Return (X, Y) of the center of cell containing provided text 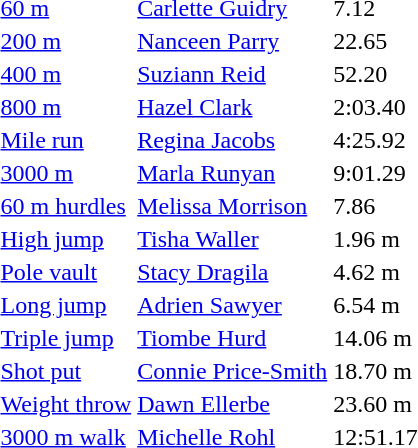
Adrien Sawyer (232, 305)
Melissa Morrison (232, 206)
Tiombe Hurd (232, 338)
Regina Jacobs (232, 140)
Stacy Dragila (232, 272)
Tisha Waller (232, 239)
Hazel Clark (232, 107)
Connie Price-Smith (232, 371)
Marla Runyan (232, 173)
Nanceen Parry (232, 41)
Dawn Ellerbe (232, 404)
Suziann Reid (232, 74)
